Provide the (X, Y) coordinate of the cell's center where the given text is located.  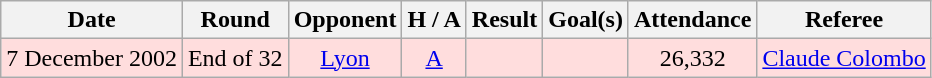
Goal(s) (586, 20)
End of 32 (235, 58)
H / A (434, 20)
Attendance (692, 20)
Opponent (345, 20)
Claude Colombo (844, 58)
26,332 (692, 58)
Round (235, 20)
Lyon (345, 58)
Date (92, 20)
7 December 2002 (92, 58)
Result (504, 20)
Referee (844, 20)
A (434, 58)
